Locate the cell with the specified text and output its [X, Y] center coordinate. 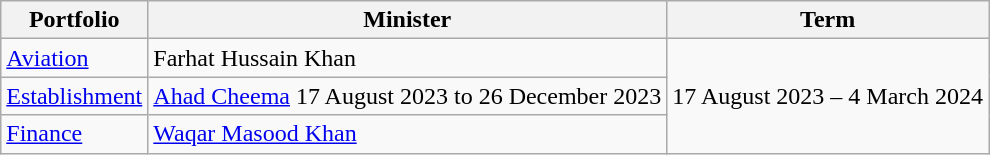
Waqar Masood Khan [408, 134]
Ahad Cheema 17 August 2023 to 26 December 2023 [408, 96]
Farhat Hussain Khan [408, 58]
Term [828, 20]
Minister [408, 20]
17 August 2023 – 4 March 2024 [828, 96]
Establishment [74, 96]
Aviation [74, 58]
Portfolio [74, 20]
Finance [74, 134]
